Determine the (x, y) coordinate at the center of the cell enclosing the given text.  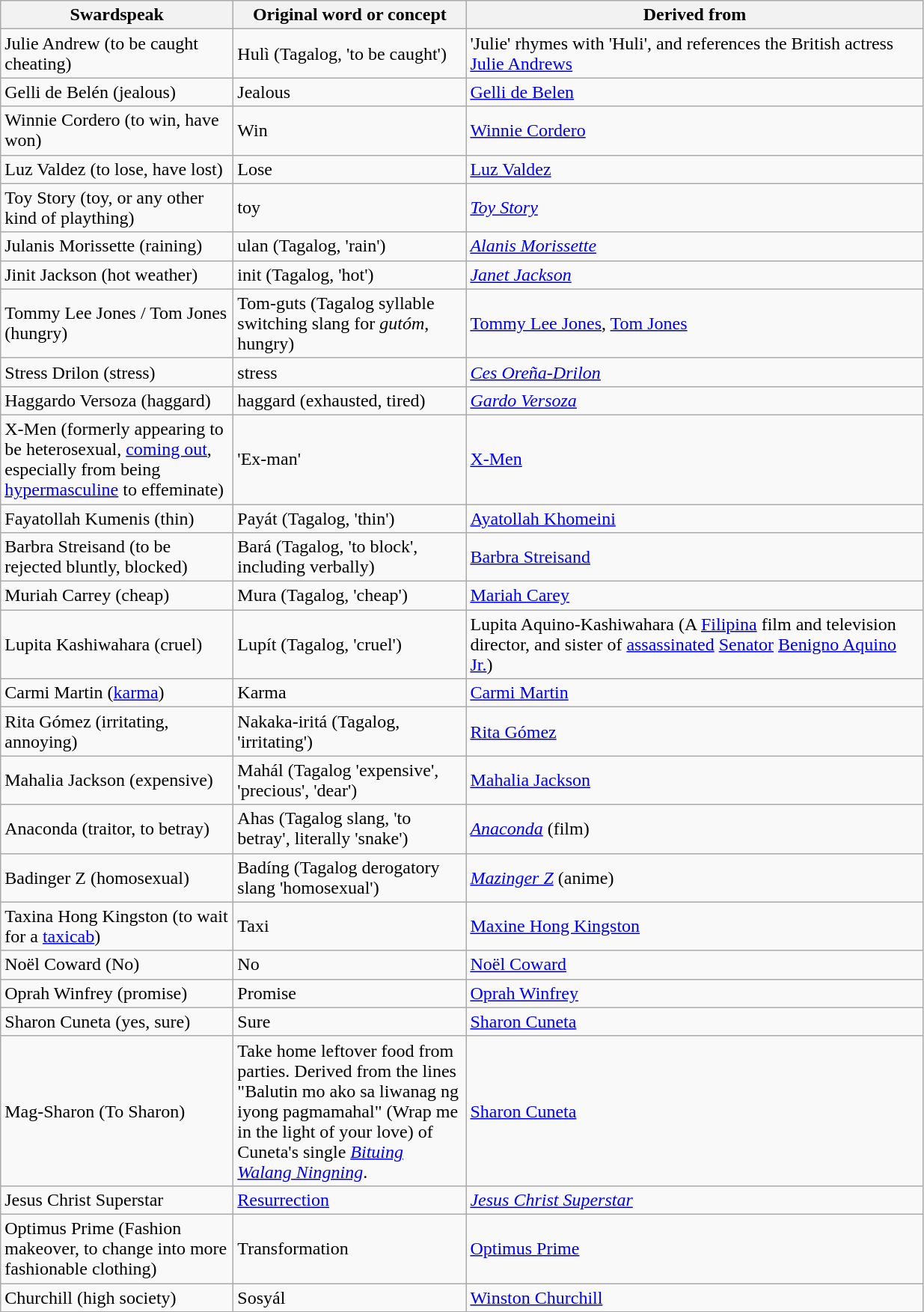
Winnie Cordero (to win, have won) (117, 130)
Ahas (Tagalog slang, 'to betray', literally 'snake') (350, 829)
Gardo Versoza (694, 400)
'Ex-man' (350, 460)
Tom-guts (Tagalog syllable switching slang for gutóm, hungry) (350, 323)
Mura (Tagalog, 'cheap') (350, 596)
Gelli de Belén (jealous) (117, 92)
Bará (Tagalog, 'to block', including verbally) (350, 557)
Haggardo Versoza (haggard) (117, 400)
Mahalia Jackson (694, 780)
Taxi (350, 927)
Gelli de Belen (694, 92)
X-Men (formerly appearing to be heterosexual, coming out, especially from being hypermasculine to effeminate) (117, 460)
Mazinger Z (anime) (694, 877)
Tommy Lee Jones / Tom Jones (hungry) (117, 323)
Winnie Cordero (694, 130)
Taxina Hong Kingston (to wait for a taxicab) (117, 927)
Hulì (Tagalog, 'to be caught') (350, 54)
Winston Churchill (694, 1297)
Lupít (Tagalog, 'cruel') (350, 644)
Luz Valdez (to lose, have lost) (117, 169)
Fayatollah Kumenis (thin) (117, 519)
Mariah Carey (694, 596)
Oprah Winfrey (promise) (117, 993)
Muriah Carrey (cheap) (117, 596)
Resurrection (350, 1200)
Oprah Winfrey (694, 993)
Ayatollah Khomeini (694, 519)
Noël Coward (No) (117, 965)
Luz Valdez (694, 169)
Tommy Lee Jones, Tom Jones (694, 323)
Sure (350, 1022)
Lupita Aquino-Kashiwahara (A Filipina film and television director, and sister of assassinated Senator Benigno Aquino Jr.) (694, 644)
Stress Drilon (stress) (117, 372)
Julanis Morissette (raining) (117, 246)
stress (350, 372)
Alanis Morissette (694, 246)
Rita Gómez (694, 732)
haggard (exhausted, tired) (350, 400)
Transformation (350, 1248)
Ces Oreña-Drilon (694, 372)
X-Men (694, 460)
Badinger Z (homosexual) (117, 877)
Swardspeak (117, 15)
Janet Jackson (694, 275)
Julie Andrew (to be caught cheating) (117, 54)
Carmi Martin (karma) (117, 693)
Lose (350, 169)
ulan (Tagalog, 'rain') (350, 246)
Mag-Sharon (To Sharon) (117, 1111)
Toy Story (694, 208)
Derived from (694, 15)
Maxine Hong Kingston (694, 927)
Churchill (high society) (117, 1297)
toy (350, 208)
Sosyál (350, 1297)
Nakaka-iritá (Tagalog, 'irritating') (350, 732)
Optimus Prime (Fashion makeover, to change into more fashionable clothing) (117, 1248)
Karma (350, 693)
Jealous (350, 92)
Mahál (Tagalog 'expensive', 'precious', 'dear') (350, 780)
Carmi Martin (694, 693)
Anaconda (film) (694, 829)
Payát (Tagalog, 'thin') (350, 519)
Badíng (Tagalog derogatory slang 'homosexual') (350, 877)
Original word or concept (350, 15)
Optimus Prime (694, 1248)
Win (350, 130)
Mahalia Jackson (expensive) (117, 780)
Noël Coward (694, 965)
No (350, 965)
Promise (350, 993)
Rita Gómez (irritating, annoying) (117, 732)
Toy Story (toy, or any other kind of plaything) (117, 208)
init (Tagalog, 'hot') (350, 275)
'Julie' rhymes with 'Huli', and references the British actress Julie Andrews (694, 54)
Jinit Jackson (hot weather) (117, 275)
Barbra Streisand (694, 557)
Barbra Streisand (to be rejected bluntly, blocked) (117, 557)
Anaconda (traitor, to betray) (117, 829)
Lupita Kashiwahara (cruel) (117, 644)
Sharon Cuneta (yes, sure) (117, 1022)
